Locate the cell with the specified text and output its [X, Y] center coordinate. 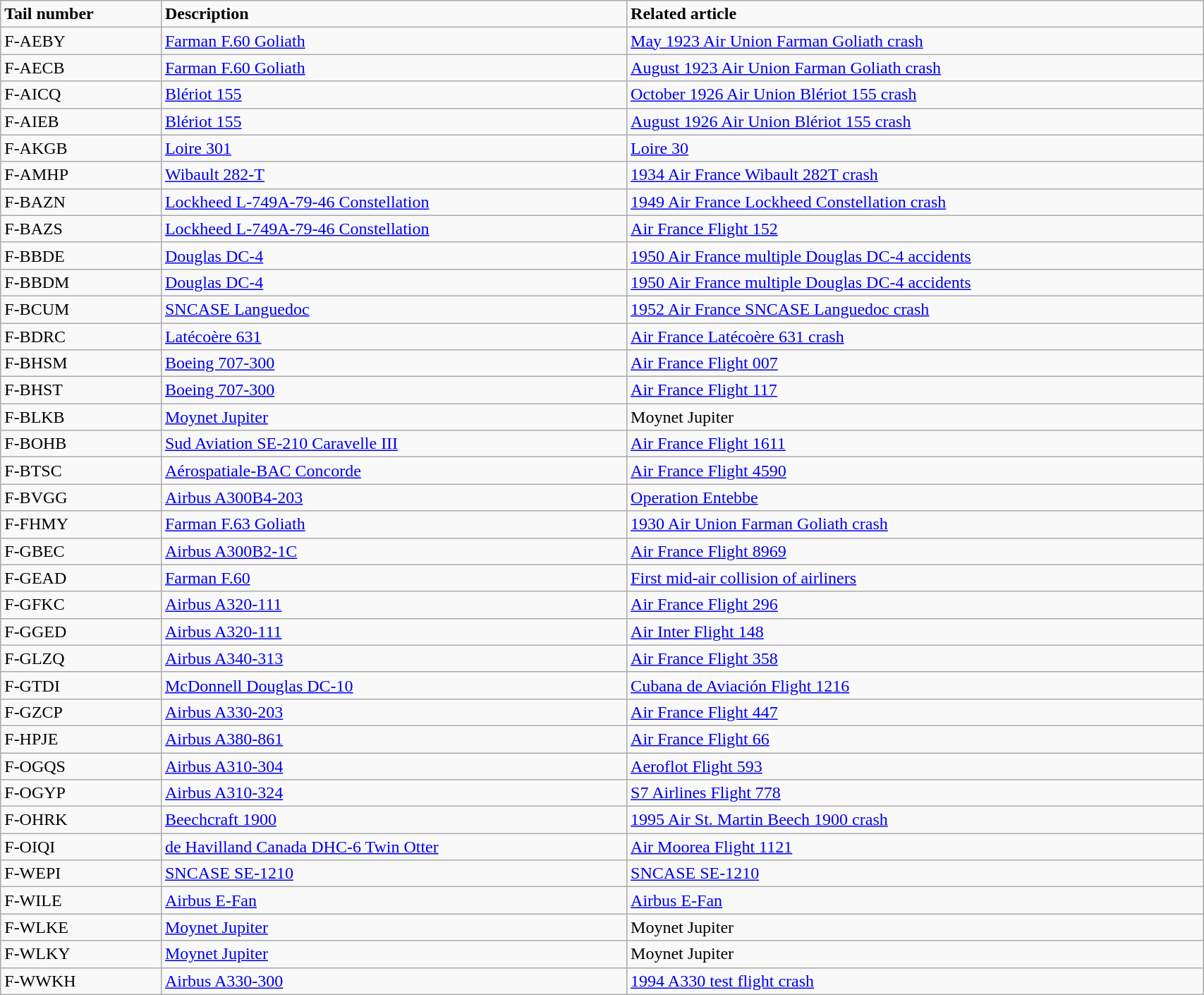
F-BHST [81, 390]
First mid-air collision of airliners [916, 578]
1930 Air Union Farman Goliath crash [916, 524]
F-WWKH [81, 981]
August 1923 Air Union Farman Goliath crash [916, 68]
May 1923 Air Union Farman Goliath crash [916, 41]
October 1926 Air Union Blériot 155 crash [916, 95]
F-BLKB [81, 417]
August 1926 Air Union Blériot 155 crash [916, 121]
Air France Flight 007 [916, 363]
S7 Airlines Flight 778 [916, 793]
1994 A330 test flight crash [916, 981]
F-AEBY [81, 41]
Sud Aviation SE-210 Caravelle III [394, 444]
1995 Air St. Martin Beech 1900 crash [916, 820]
Loire 301 [394, 148]
F-BBDM [81, 282]
Airbus A300B2-1C [394, 551]
F-AICQ [81, 95]
Cubana de Aviación Flight 1216 [916, 685]
Air France Flight 4590 [916, 471]
F-BAZN [81, 202]
Airbus A310-304 [394, 766]
Aérospatiale-BAC Concorde [394, 471]
F-GTDI [81, 685]
F-BOHB [81, 444]
Farman F.63 Goliath [394, 524]
1952 Air France SNCASE Languedoc crash [916, 309]
F-BHSM [81, 363]
F-GLZQ [81, 658]
F-AIEB [81, 121]
Air France Latécoère 631 crash [916, 337]
Air France Flight 117 [916, 390]
F-GZCP [81, 712]
Related article [916, 14]
Airbus A330-203 [394, 712]
Air France Flight 66 [916, 739]
Air Moorea Flight 1121 [916, 847]
F-WLKE [81, 927]
Air France Flight 447 [916, 712]
Air France Flight 296 [916, 605]
Airbus A310-324 [394, 793]
F-OGQS [81, 766]
de Havilland Canada DHC-6 Twin Otter [394, 847]
Tail number [81, 14]
F-BVGG [81, 497]
F-GGED [81, 632]
F-OGYP [81, 793]
F-BBDE [81, 255]
Operation Entebbe [916, 497]
1934 Air France Wibault 282T crash [916, 175]
Farman F.60 [394, 578]
SNCASE Languedoc [394, 309]
Wibault 282-T [394, 175]
F-AMHP [81, 175]
Airbus A330-300 [394, 981]
F-AKGB [81, 148]
F-AECB [81, 68]
F-GBEC [81, 551]
Beechcraft 1900 [394, 820]
Airbus A380-861 [394, 739]
F-WILE [81, 900]
Air France Flight 1611 [916, 444]
Air France Flight 358 [916, 658]
McDonnell Douglas DC-10 [394, 685]
F-BDRC [81, 337]
F-OIQI [81, 847]
Airbus A340-313 [394, 658]
Air France Flight 152 [916, 229]
F-BTSC [81, 471]
1949 Air France Lockheed Constellation crash [916, 202]
F-GEAD [81, 578]
Description [394, 14]
F-BCUM [81, 309]
F-FHMY [81, 524]
F-WEPI [81, 874]
Loire 30 [916, 148]
F-BAZS [81, 229]
Airbus A300B4-203 [394, 497]
F-HPJE [81, 739]
F-GFKC [81, 605]
F-WLKY [81, 954]
Air Inter Flight 148 [916, 632]
Aeroflot Flight 593 [916, 766]
Air France Flight 8969 [916, 551]
F-OHRK [81, 820]
Latécoère 631 [394, 337]
